For the text-containing cell, return its midpoint in (X, Y) coordinate format. 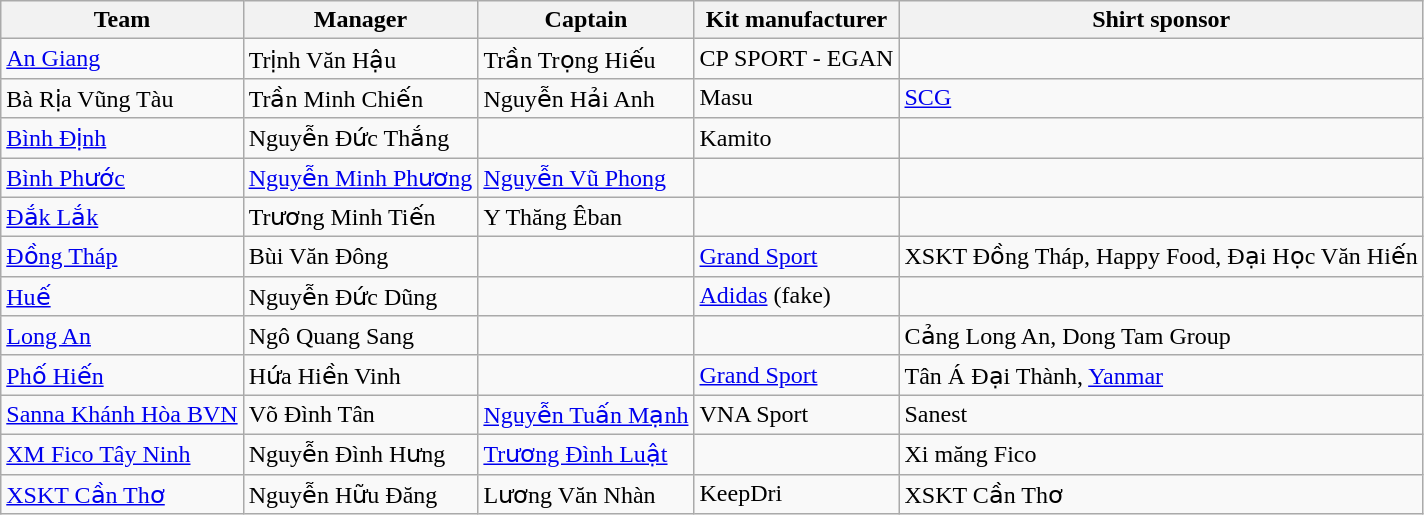
Trần Trọng Hiếu (586, 59)
Sanest (1161, 415)
Team (122, 20)
Nguyễn Đình Hưng (360, 454)
Adidas (fake) (796, 296)
Cảng Long An, Dong Tam Group (1161, 336)
XM Fico Tây Ninh (122, 454)
Phố Hiến (122, 375)
SCG (1161, 98)
CP SPORT - EGAN (796, 59)
Kit manufacturer (796, 20)
An Giang (122, 59)
Long An (122, 336)
Shirt sponsor (1161, 20)
Nguyễn Hải Anh (586, 98)
Đồng Tháp (122, 257)
Đắk Lắk (122, 217)
Captain (586, 20)
Manager (360, 20)
Xi măng Fico (1161, 454)
Ngô Quang Sang (360, 336)
Nguyễn Tuấn Mạnh (586, 415)
Sanna Khánh Hòa BVN (122, 415)
Trương Minh Tiến (360, 217)
Lương Văn Nhàn (586, 494)
Trương Đình Luật (586, 454)
Nguyễn Đức Dũng (360, 296)
Kamito (796, 138)
Nguyễn Đức Thắng (360, 138)
KeepDri (796, 494)
XSKT Đồng Tháp, Happy Food, Đại Học Văn Hiến (1161, 257)
Masu (796, 98)
VNA Sport (796, 415)
Huế (122, 296)
Y Thăng Êban (586, 217)
Trần Minh Chiến (360, 98)
Trịnh Văn Hậu (360, 59)
Nguyễn Minh Phương (360, 178)
Bình Phước (122, 178)
Bình Định (122, 138)
Nguyễn Hữu Đăng (360, 494)
Nguyễn Vũ Phong (586, 178)
Hứa Hiền Vinh (360, 375)
Bùi Văn Đông (360, 257)
Võ Đình Tân (360, 415)
Bà Rịa Vũng Tàu (122, 98)
Tân Á Đại Thành, Yanmar (1161, 375)
